Search for the cell housing the specified text and yield its (x, y) center coordinate. 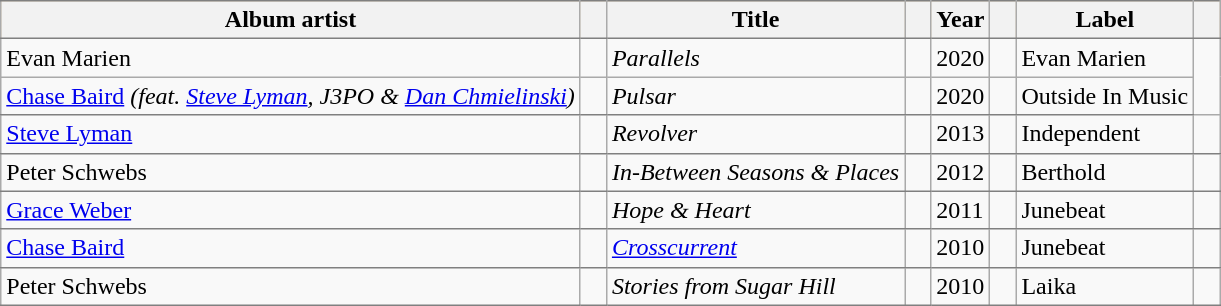
Crosscurrent (755, 248)
2011 (960, 210)
Steve Lyman (291, 134)
Independent (1105, 134)
Berthold (1105, 172)
Revolver (755, 134)
Chase Baird (feat. Steve Lyman, J3PO & Dan Chmielinski) (291, 96)
Title (755, 20)
Laika (1105, 286)
Year (960, 20)
In-Between Seasons & Places (755, 172)
Grace Weber (291, 210)
Outside In Music (1105, 96)
2012 (960, 172)
Album artist (291, 20)
Hope & Heart (755, 210)
Label (1105, 20)
Stories from Sugar Hill (755, 286)
Parallels (755, 58)
Pulsar (755, 96)
Chase Baird (291, 248)
2013 (960, 134)
